Return the (x, y) coordinate for the center point of the cell that contains the specified text.  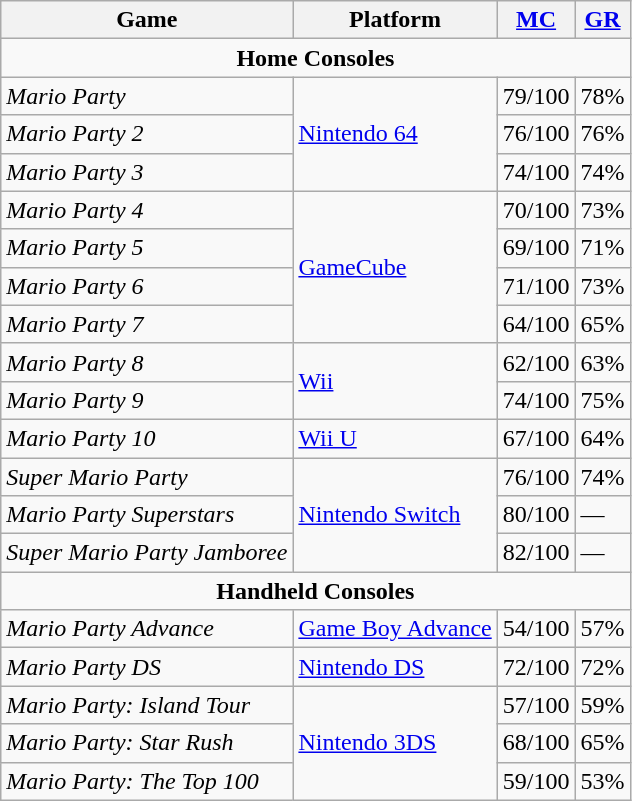
Nintendo Switch (395, 515)
59% (602, 705)
69/100 (536, 248)
Mario Party (147, 96)
57/100 (536, 705)
71% (602, 248)
Nintendo 64 (395, 134)
Handheld Consoles (316, 591)
Nintendo DS (395, 667)
54/100 (536, 629)
63% (602, 362)
Home Consoles (316, 58)
GameCube (395, 267)
71/100 (536, 286)
GR (602, 20)
Mario Party 4 (147, 210)
Mario Party Advance (147, 629)
70/100 (536, 210)
82/100 (536, 553)
62/100 (536, 362)
Platform (395, 20)
Super Mario Party Jamboree (147, 553)
Super Mario Party (147, 477)
Mario Party 2 (147, 134)
78% (602, 96)
75% (602, 400)
Mario Party: The Top 100 (147, 781)
Mario Party 9 (147, 400)
Game Boy Advance (395, 629)
59/100 (536, 781)
72/100 (536, 667)
Mario Party: Star Rush (147, 743)
Mario Party: Island Tour (147, 705)
Mario Party DS (147, 667)
57% (602, 629)
Mario Party 6 (147, 286)
Mario Party 3 (147, 172)
Nintendo 3DS (395, 743)
64% (602, 438)
Game (147, 20)
72% (602, 667)
80/100 (536, 515)
Wii U (395, 438)
Mario Party 10 (147, 438)
MC (536, 20)
67/100 (536, 438)
Wii (395, 381)
Mario Party 7 (147, 324)
68/100 (536, 743)
76% (602, 134)
53% (602, 781)
79/100 (536, 96)
Mario Party 5 (147, 248)
64/100 (536, 324)
Mario Party 8 (147, 362)
Mario Party Superstars (147, 515)
